Locate the cell with the specified text and output its [x, y] center coordinate. 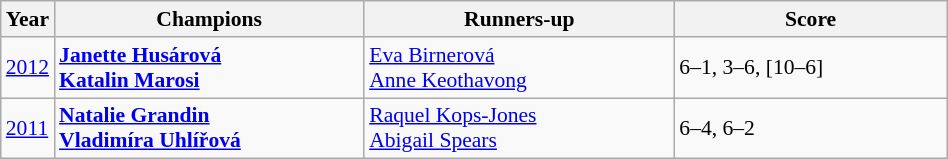
Janette Husárová Katalin Marosi [209, 68]
6–1, 3–6, [10–6] [810, 68]
2011 [28, 128]
6–4, 6–2 [810, 128]
2012 [28, 68]
Champions [209, 19]
Year [28, 19]
Eva Birnerová Anne Keothavong [519, 68]
Raquel Kops-Jones Abigail Spears [519, 128]
Natalie Grandin Vladimíra Uhlířová [209, 128]
Runners-up [519, 19]
Score [810, 19]
